Provide the (X, Y) coordinate of the cell's center where the given text is located.  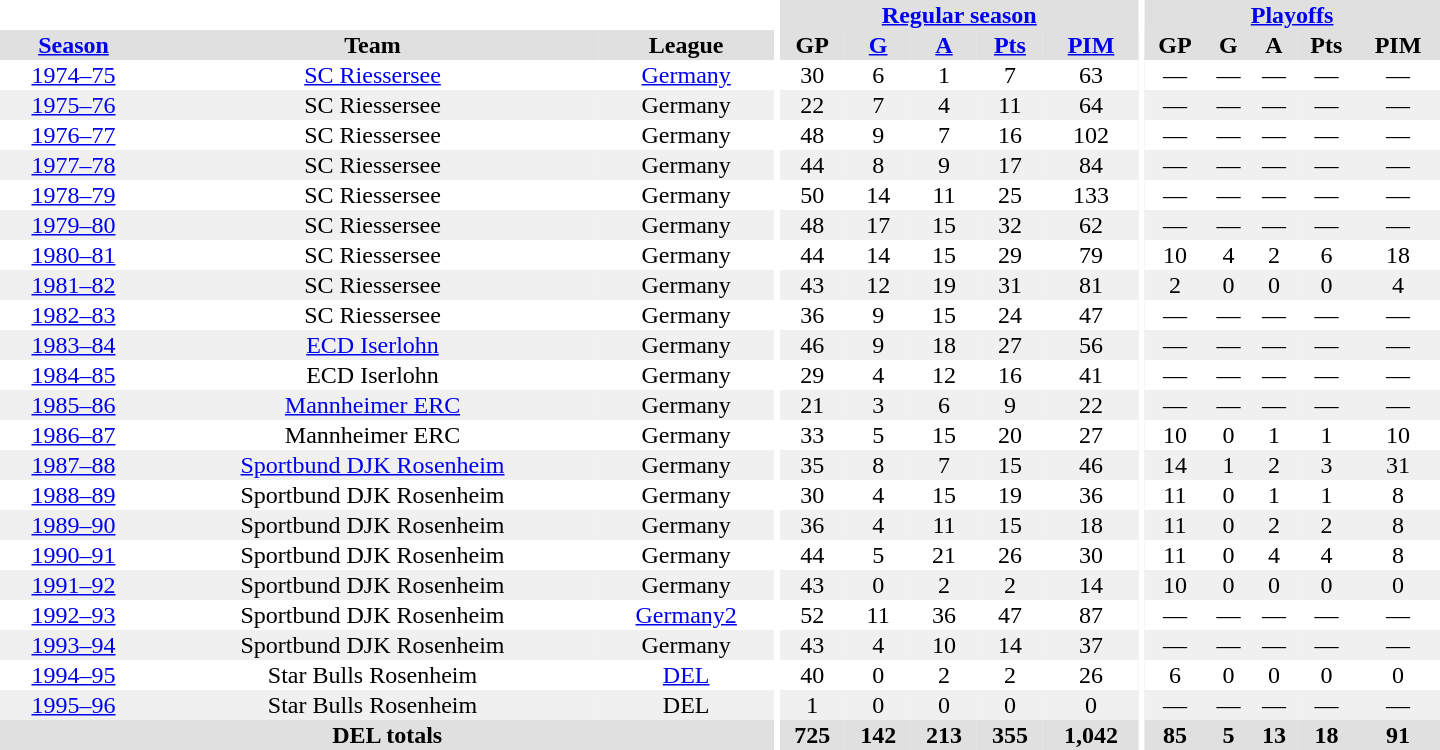
56 (1091, 345)
64 (1091, 105)
13 (1274, 735)
Team (372, 45)
1979–80 (74, 225)
85 (1174, 735)
1988–89 (74, 495)
1994–95 (74, 675)
213 (944, 735)
1984–85 (74, 375)
50 (812, 195)
63 (1091, 75)
84 (1091, 165)
1985–86 (74, 405)
1995–96 (74, 705)
1,042 (1091, 735)
1991–92 (74, 585)
40 (812, 675)
Season (74, 45)
1975–76 (74, 105)
DEL totals (387, 735)
Playoffs (1292, 15)
133 (1091, 195)
35 (812, 465)
1980–81 (74, 255)
Regular season (959, 15)
355 (1010, 735)
1978–79 (74, 195)
1987–88 (74, 465)
20 (1010, 435)
1989–90 (74, 525)
Germany2 (686, 615)
52 (812, 615)
102 (1091, 135)
87 (1091, 615)
1976–77 (74, 135)
37 (1091, 645)
1982–83 (74, 315)
1977–78 (74, 165)
41 (1091, 375)
1993–94 (74, 645)
142 (878, 735)
33 (812, 435)
1983–84 (74, 345)
1992–93 (74, 615)
25 (1010, 195)
91 (1398, 735)
1990–91 (74, 555)
32 (1010, 225)
1986–87 (74, 435)
81 (1091, 285)
League (686, 45)
1974–75 (74, 75)
1981–82 (74, 285)
79 (1091, 255)
24 (1010, 315)
62 (1091, 225)
725 (812, 735)
